Identify which cell holds the provided text, then report its (x, y) central coordinate. 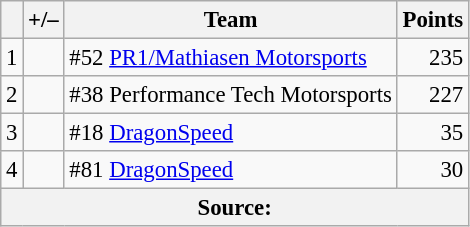
Source: (235, 208)
#52 PR1/Mathiasen Motorsports (230, 58)
Points (432, 20)
#18 DragonSpeed (230, 133)
+/– (44, 20)
4 (12, 170)
30 (432, 170)
Team (230, 20)
2 (12, 95)
227 (432, 95)
#81 DragonSpeed (230, 170)
3 (12, 133)
235 (432, 58)
1 (12, 58)
35 (432, 133)
#38 Performance Tech Motorsports (230, 95)
